Find where the given text appears and provide that cell's center as (x, y) coordinate. 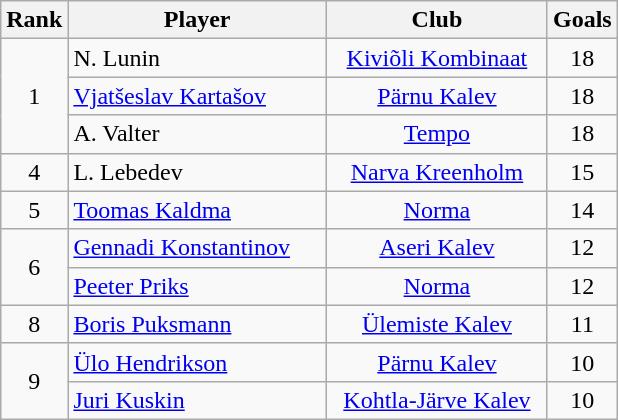
Ülo Hendrikson (198, 362)
Rank (34, 20)
L. Lebedev (198, 172)
Goals (582, 20)
Gennadi Konstantinov (198, 248)
Peeter Priks (198, 286)
Kiviõli Kombinaat (436, 58)
11 (582, 324)
6 (34, 267)
Narva Kreenholm (436, 172)
N. Lunin (198, 58)
Aseri Kalev (436, 248)
Boris Puksmann (198, 324)
A. Valter (198, 134)
Club (436, 20)
14 (582, 210)
Juri Kuskin (198, 400)
1 (34, 96)
Ülemiste Kalev (436, 324)
15 (582, 172)
Toomas Kaldma (198, 210)
4 (34, 172)
9 (34, 381)
Kohtla-Järve Kalev (436, 400)
Player (198, 20)
Tempo (436, 134)
Vjatšeslav Kartašov (198, 96)
5 (34, 210)
8 (34, 324)
